Scan for the cell matching the given text and deliver its [X, Y] coordinate at center. 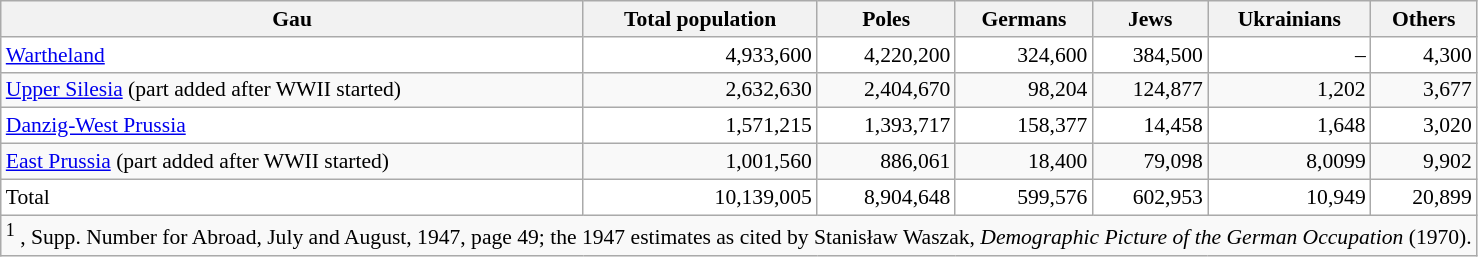
Jews [1150, 19]
2,404,670 [886, 90]
324,600 [1024, 55]
Total [292, 197]
599,576 [1024, 197]
384,500 [1150, 55]
3,020 [1424, 126]
4,300 [1424, 55]
Poles [886, 19]
20,899 [1424, 197]
4,933,600 [700, 55]
3,677 [1424, 90]
1,393,717 [886, 126]
98,204 [1024, 90]
9,902 [1424, 162]
124,877 [1150, 90]
602,953 [1150, 197]
4,220,200 [886, 55]
1,648 [1290, 126]
158,377 [1024, 126]
10,139,005 [700, 197]
18,400 [1024, 162]
1,001,560 [700, 162]
8,0099 [1290, 162]
Wartheland [292, 55]
Ukrainians [1290, 19]
Upper Silesia (part added after WWII started) [292, 90]
Germans [1024, 19]
– [1290, 55]
Others [1424, 19]
8,904,648 [886, 197]
Danzig-West Prussia [292, 126]
Total population [700, 19]
East Prussia (part added after WWII started) [292, 162]
Gau [292, 19]
10,949 [1290, 197]
1,571,215 [700, 126]
2,632,630 [700, 90]
14,458 [1150, 126]
79,098 [1150, 162]
1,202 [1290, 90]
886,061 [886, 162]
